For the text-containing cell, return its midpoint in [X, Y] coordinate format. 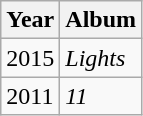
2011 [30, 96]
11 [101, 96]
2015 [30, 58]
Lights [101, 58]
Year [30, 20]
Album [101, 20]
